Return the [x, y] coordinate for the center point of the cell that contains the specified text.  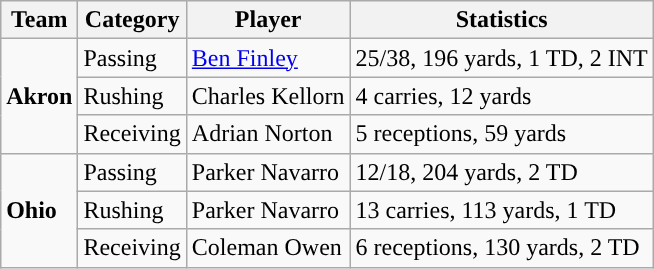
6 receptions, 130 yards, 2 TD [502, 248]
Player [268, 20]
Charles Kellorn [268, 96]
5 receptions, 59 yards [502, 134]
Category [132, 20]
Adrian Norton [268, 134]
Statistics [502, 20]
Ohio [40, 210]
Ben Finley [268, 58]
Team [40, 20]
Coleman Owen [268, 248]
4 carries, 12 yards [502, 96]
Akron [40, 96]
13 carries, 113 yards, 1 TD [502, 210]
25/38, 196 yards, 1 TD, 2 INT [502, 58]
12/18, 204 yards, 2 TD [502, 172]
